Detect which cell encompasses the target text, then output its [x, y] center coordinate. 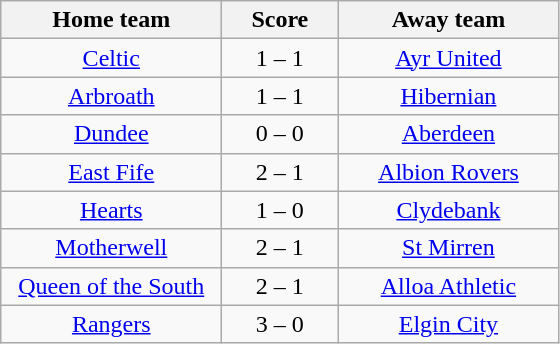
Hearts [112, 210]
Queen of the South [112, 286]
Hibernian [448, 96]
Motherwell [112, 248]
Ayr United [448, 58]
Away team [448, 20]
Elgin City [448, 324]
Aberdeen [448, 134]
3 – 0 [280, 324]
0 – 0 [280, 134]
Rangers [112, 324]
Arbroath [112, 96]
East Fife [112, 172]
Albion Rovers [448, 172]
St Mirren [448, 248]
Alloa Athletic [448, 286]
Clydebank [448, 210]
Home team [112, 20]
Score [280, 20]
Dundee [112, 134]
1 – 0 [280, 210]
Celtic [112, 58]
